Return (x, y) of the center of cell containing provided text 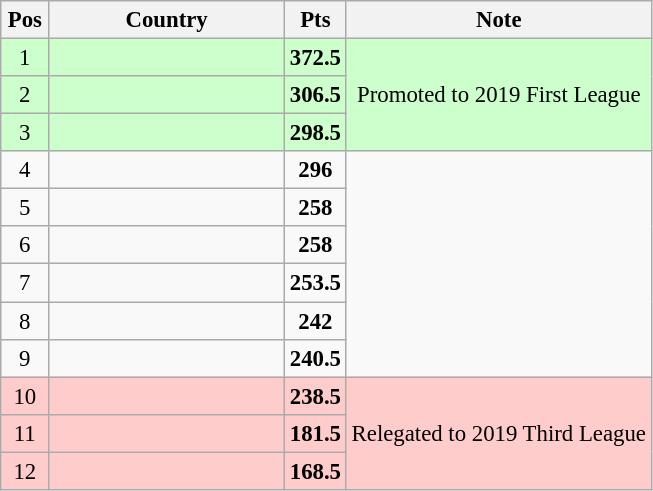
9 (25, 358)
168.5 (315, 471)
Note (498, 20)
5 (25, 208)
3 (25, 133)
Country (167, 20)
296 (315, 170)
2 (25, 95)
238.5 (315, 396)
Relegated to 2019 Third League (498, 434)
240.5 (315, 358)
253.5 (315, 283)
Pts (315, 20)
6 (25, 245)
1 (25, 58)
306.5 (315, 95)
10 (25, 396)
372.5 (315, 58)
11 (25, 433)
4 (25, 170)
181.5 (315, 433)
7 (25, 283)
12 (25, 471)
Pos (25, 20)
8 (25, 321)
Promoted to 2019 First League (498, 96)
298.5 (315, 133)
242 (315, 321)
